Search for the cell housing the specified text and yield its (X, Y) center coordinate. 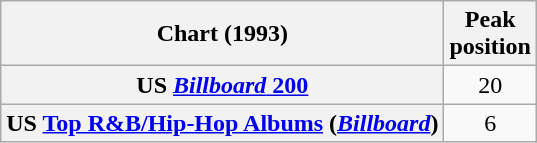
20 (490, 85)
US Top R&B/Hip-Hop Albums (Billboard) (222, 123)
US Billboard 200 (222, 85)
Peak position (490, 34)
6 (490, 123)
Chart (1993) (222, 34)
